Extract the (X, Y) coordinate from the center of the cell holding the provided text.  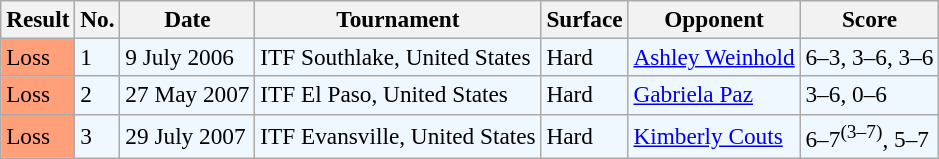
6–7(3–7), 5–7 (870, 136)
ITF Southlake, United States (398, 57)
ITF El Paso, United States (398, 95)
1 (98, 57)
Score (870, 19)
Surface (584, 19)
6–3, 3–6, 3–6 (870, 57)
Kimberly Couts (714, 136)
Result (38, 19)
3–6, 0–6 (870, 95)
Date (188, 19)
9 July 2006 (188, 57)
ITF Evansville, United States (398, 136)
27 May 2007 (188, 95)
29 July 2007 (188, 136)
3 (98, 136)
2 (98, 95)
No. (98, 19)
Gabriela Paz (714, 95)
Opponent (714, 19)
Ashley Weinhold (714, 57)
Tournament (398, 19)
